Pinpoint the cell where the given text exists, returning its (x, y) midpoint coordinate. 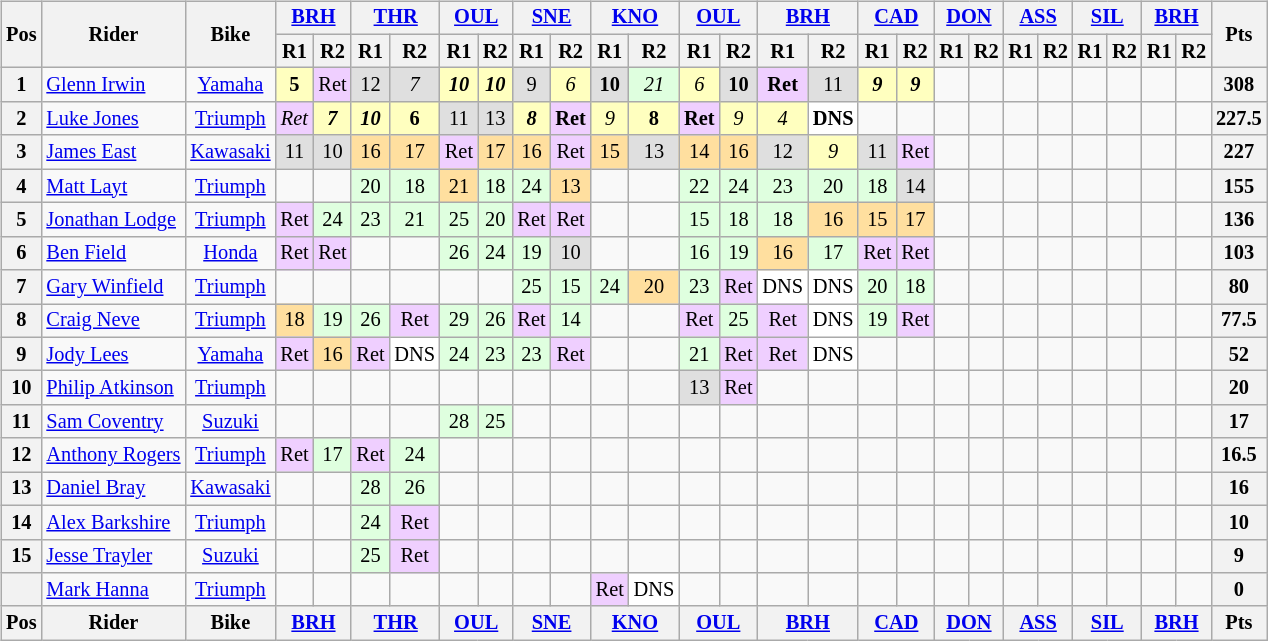
Anthony Rogers (113, 455)
16.5 (1239, 455)
Matt Layt (113, 186)
Alex Barkshire (113, 522)
3 (21, 152)
0 (1239, 590)
Craig Neve (113, 321)
103 (1239, 253)
77.5 (1239, 321)
Sam Coventry (113, 422)
155 (1239, 186)
22 (699, 186)
Jesse Trayler (113, 556)
2 (21, 119)
1 (21, 85)
Glenn Irwin (113, 85)
136 (1239, 220)
29 (459, 321)
Philip Atkinson (113, 388)
Honda (230, 253)
52 (1239, 354)
308 (1239, 85)
Jonathan Lodge (113, 220)
Ben Field (113, 253)
227 (1239, 152)
Mark Hanna (113, 590)
James East (113, 152)
Jody Lees (113, 354)
Luke Jones (113, 119)
Gary Winfield (113, 287)
80 (1239, 287)
227.5 (1239, 119)
Daniel Bray (113, 489)
